For the text-containing cell, return its midpoint in (x, y) coordinate format. 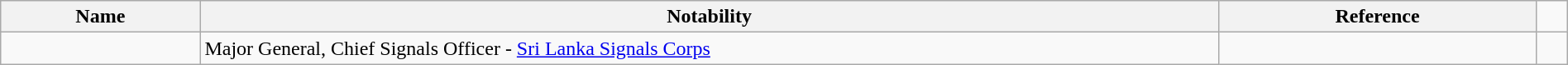
Name (101, 17)
Reference (1377, 17)
Notability (710, 17)
Major General, Chief Signals Officer - Sri Lanka Signals Corps (710, 48)
